Provide the (X, Y) coordinate of the cell's center where the given text is located.  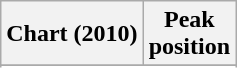
Peakposition (189, 34)
Chart (2010) (72, 34)
